Extract the (x, y) coordinate from the center of the cell holding the provided text.  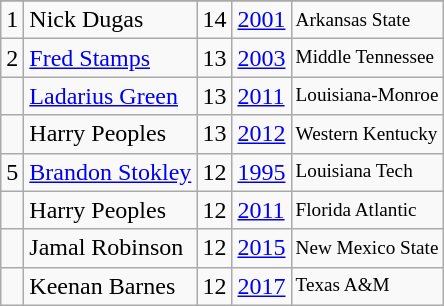
Louisiana-Monroe (367, 96)
Fred Stamps (110, 58)
Florida Atlantic (367, 210)
1 (12, 20)
Brandon Stokley (110, 172)
Texas A&M (367, 286)
Ladarius Green (110, 96)
Middle Tennessee (367, 58)
Arkansas State (367, 20)
Louisiana Tech (367, 172)
2 (12, 58)
14 (214, 20)
Jamal Robinson (110, 248)
2015 (262, 248)
New Mexico State (367, 248)
Keenan Barnes (110, 286)
2017 (262, 286)
2003 (262, 58)
2012 (262, 134)
Nick Dugas (110, 20)
1995 (262, 172)
5 (12, 172)
Western Kentucky (367, 134)
2001 (262, 20)
